For the text-containing cell, return its midpoint in (x, y) coordinate format. 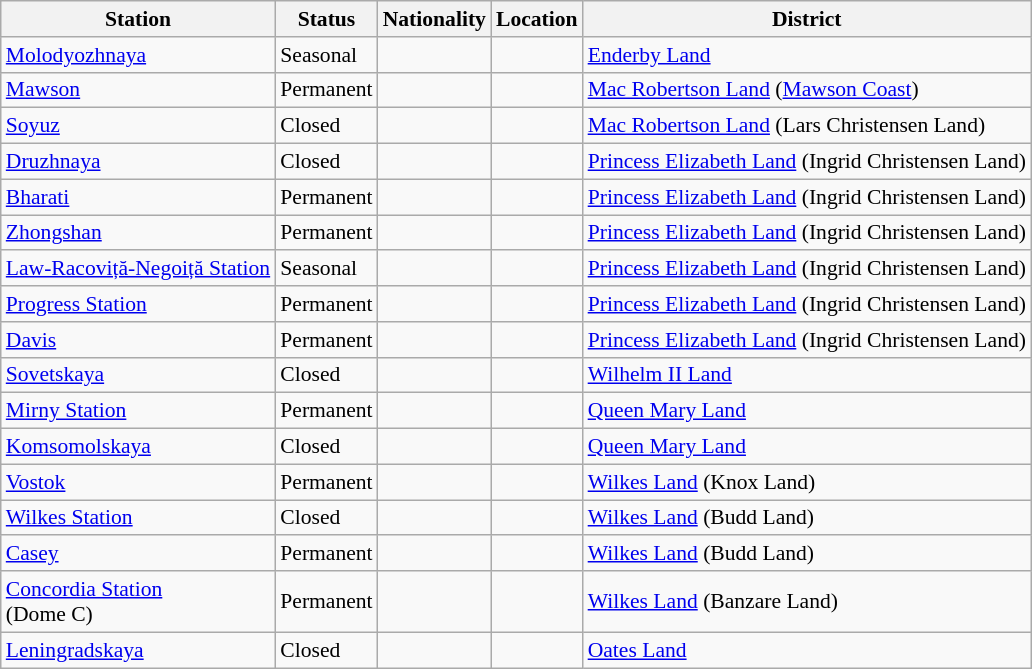
Casey (138, 554)
District (807, 19)
Wilkes Land (Banzare Land) (807, 602)
Druzhnaya (138, 162)
Sovetskaya (138, 375)
Wilkes Land (Knox Land) (807, 482)
Mawson (138, 90)
Davis (138, 340)
Law-Racoviță-Negoiță Station (138, 269)
Mac Robertson Land (Lars Christensen Land) (807, 126)
Soyuz (138, 126)
Bharati (138, 197)
Nationality (434, 19)
Leningradskaya (138, 650)
Mirny Station (138, 411)
Wilkes Station (138, 518)
Status (326, 19)
Komsomolskaya (138, 447)
Enderby Land (807, 55)
Progress Station (138, 304)
Station (138, 19)
Zhongshan (138, 233)
Wilhelm II Land (807, 375)
Concordia Station(Dome C) (138, 602)
Vostok (138, 482)
Molodyozhnaya (138, 55)
Mac Robertson Land (Mawson Coast) (807, 90)
Oates Land (807, 650)
Location (537, 19)
